Extract the (x, y) coordinate from the center of the cell holding the provided text.  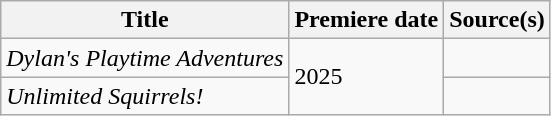
Dylan's Playtime Adventures (145, 58)
Source(s) (498, 20)
Premiere date (366, 20)
2025 (366, 77)
Title (145, 20)
Unlimited Squirrels! (145, 96)
